Determine the [x, y] coordinate at the center of the cell enclosing the given text.  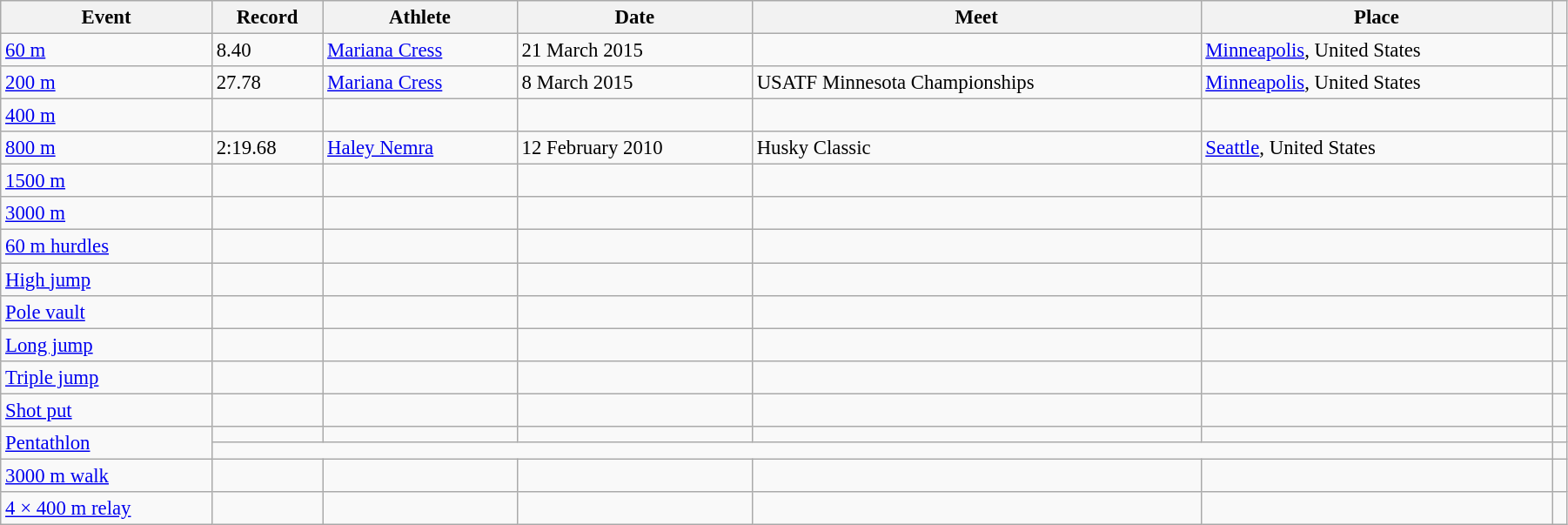
Seattle, United States [1377, 148]
Pole vault [106, 312]
Place [1377, 17]
8 March 2015 [634, 83]
21 March 2015 [634, 50]
12 February 2010 [634, 148]
Shot put [106, 410]
Pentathlon [106, 443]
High jump [106, 279]
3000 m walk [106, 475]
Husky Classic [976, 148]
Event [106, 17]
USATF Minnesota Championships [976, 83]
1500 m [106, 181]
Triple jump [106, 377]
60 m hurdles [106, 246]
2:19.68 [266, 148]
8.40 [266, 50]
Meet [976, 17]
Date [634, 17]
Record [266, 17]
60 m [106, 50]
4 × 400 m relay [106, 508]
Long jump [106, 345]
400 m [106, 116]
800 m [106, 148]
3000 m [106, 213]
Athlete [420, 17]
200 m [106, 83]
27.78 [266, 83]
Haley Nemra [420, 148]
